Capture the cell that displays the provided text and extract its [x, y] central coordinate. 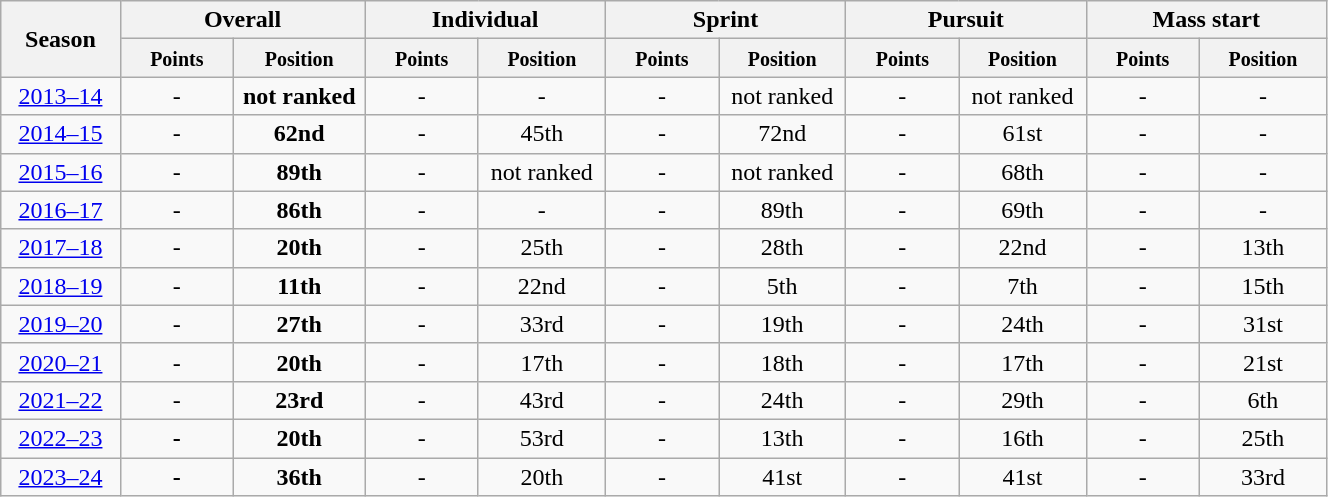
5th [782, 286]
6th [1262, 400]
Overall [242, 20]
Individual [485, 20]
68th [1022, 172]
21st [1262, 362]
Sprint [725, 20]
Pursuit [966, 20]
Mass start [1206, 20]
19th [782, 324]
2022–23 [60, 438]
2018–19 [60, 286]
45th [542, 134]
69th [1022, 210]
86th [298, 210]
2017–18 [60, 248]
31st [1262, 324]
43rd [542, 400]
29th [1022, 400]
36th [298, 477]
7th [1022, 286]
18th [782, 362]
16th [1022, 438]
2014–15 [60, 134]
2023–24 [60, 477]
2015–16 [60, 172]
61st [1022, 134]
28th [782, 248]
2016–17 [60, 210]
Season [60, 39]
62nd [298, 134]
15th [1262, 286]
2013–14 [60, 96]
2019–20 [60, 324]
72nd [782, 134]
11th [298, 286]
27th [298, 324]
2021–22 [60, 400]
23rd [298, 400]
2020–21 [60, 362]
53rd [542, 438]
